Locate the cell with the specified text and output its (X, Y) center coordinate. 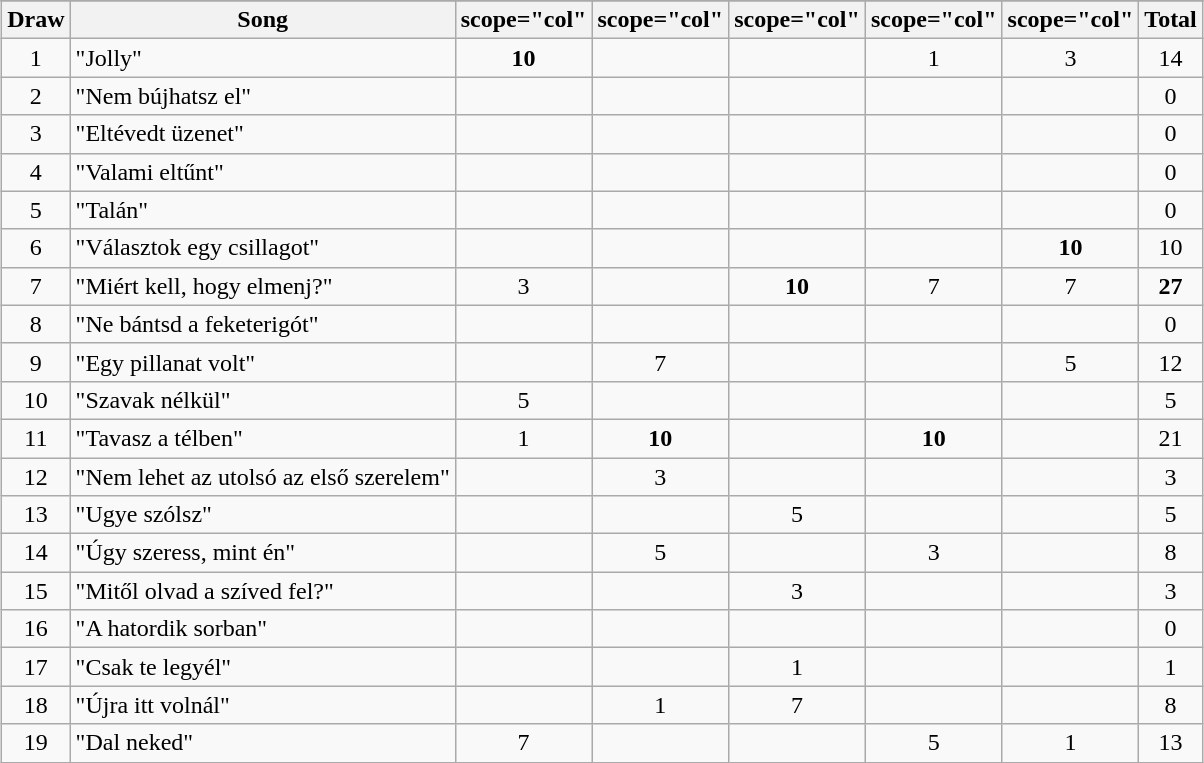
"Tavasz a télben" (262, 438)
"Talán" (262, 210)
"Szavak nélkül" (262, 400)
"Nem lehet az utolsó az első szerelem" (262, 477)
"Dal neked" (262, 743)
4 (36, 172)
"Egy pillanat volt" (262, 362)
"Ugye szólsz" (262, 515)
18 (36, 705)
Total (1171, 20)
"Ne bántsd a feketerigót" (262, 324)
"Csak te legyél" (262, 667)
"Eltévedt üzenet" (262, 134)
"Nem bújhatsz el" (262, 96)
16 (36, 629)
"Jolly" (262, 58)
Song (262, 20)
2 (36, 96)
6 (36, 248)
"Úgy szeress, mint én" (262, 553)
"Választok egy csillagot" (262, 248)
Draw (36, 20)
19 (36, 743)
11 (36, 438)
"A hatordik sorban" (262, 629)
"Újra itt volnál" (262, 705)
17 (36, 667)
"Valami eltűnt" (262, 172)
9 (36, 362)
27 (1171, 286)
"Miért kell, hogy elmenj?" (262, 286)
21 (1171, 438)
15 (36, 591)
"Mitől olvad a szíved fel?" (262, 591)
